Output the (x, y) coordinate of the center of the cell containing the given text.  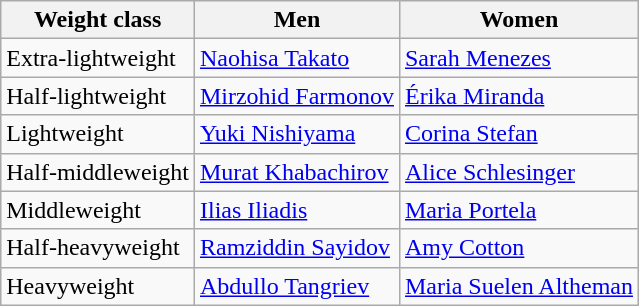
Women (518, 20)
Weight class (98, 20)
Murat Khabachirov (296, 172)
Ramziddin Sayidov (296, 248)
Érika Miranda (518, 96)
Naohisa Takato (296, 58)
Half-heavyweight (98, 248)
Men (296, 20)
Ilias Iliadis (296, 210)
Sarah Menezes (518, 58)
Corina Stefan (518, 134)
Alice Schlesinger (518, 172)
Extra-lightweight (98, 58)
Abdullo Tangriev (296, 286)
Half-middleweight (98, 172)
Amy Cotton (518, 248)
Mirzohid Farmonov (296, 96)
Lightweight (98, 134)
Maria Portela (518, 210)
Heavyweight (98, 286)
Yuki Nishiyama (296, 134)
Half-lightweight (98, 96)
Maria Suelen Altheman (518, 286)
Middleweight (98, 210)
